Detect which cell encompasses the target text, then output its [X, Y] center coordinate. 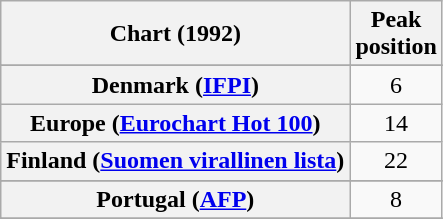
Denmark (IFPI) [176, 85]
Peakposition [396, 34]
14 [396, 123]
Chart (1992) [176, 34]
6 [396, 85]
Europe (Eurochart Hot 100) [176, 123]
Portugal (AFP) [176, 199]
22 [396, 161]
8 [396, 199]
Finland (Suomen virallinen lista) [176, 161]
